For the text-containing cell, return its midpoint in [x, y] coordinate format. 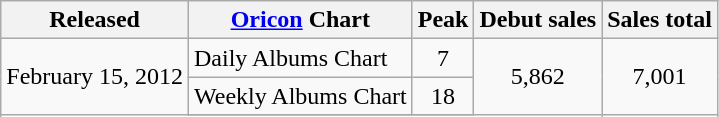
Weekly Albums Chart [300, 96]
February 15, 2012 [95, 77]
Oricon Chart [300, 20]
Daily Albums Chart [300, 58]
5,862 [538, 77]
Peak [443, 20]
Sales total [660, 20]
Debut sales [538, 20]
Released [95, 20]
7,001 [660, 77]
18 [443, 96]
7 [443, 58]
